Pinpoint the cell where the given text exists, returning its (X, Y) midpoint coordinate. 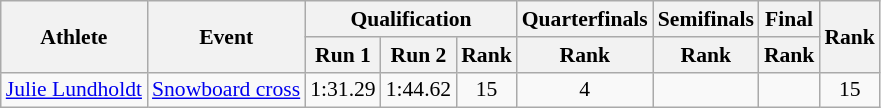
Athlete (74, 36)
Snowboard cross (226, 90)
Quarterfinals (585, 19)
Julie Lundholdt (74, 90)
Qualification (411, 19)
4 (585, 90)
Run 2 (418, 55)
Final (790, 19)
Event (226, 36)
Semifinals (706, 19)
Run 1 (342, 55)
1:44.62 (418, 90)
1:31.29 (342, 90)
